From the cell containing the given text, extract its center point as [x, y] coordinate. 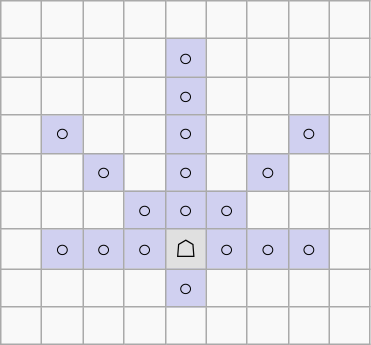
☖ [186, 249]
